Output the (X, Y) coordinate of the center of the cell containing the given text.  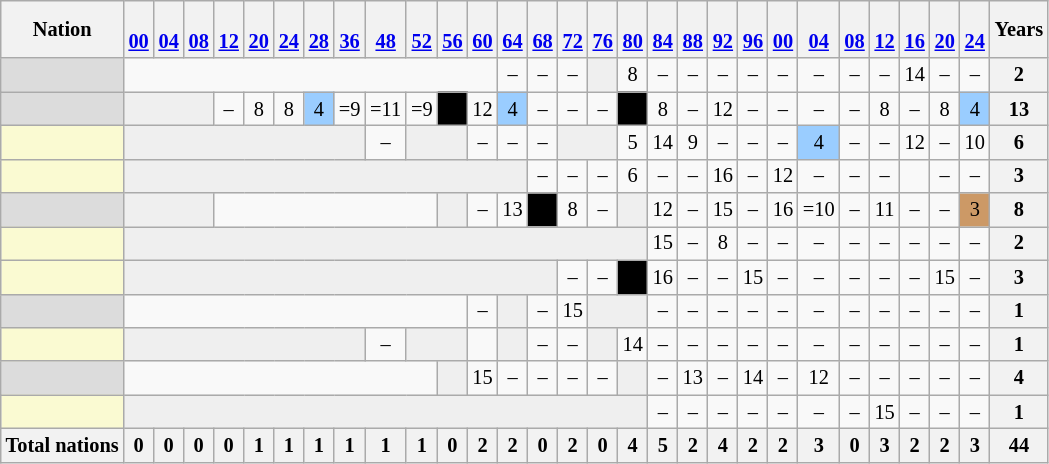
=10 (819, 210)
9 (693, 142)
Total nations (62, 445)
44 (1019, 445)
52 (422, 29)
68 (543, 29)
=11 (386, 109)
76 (603, 29)
28 (319, 29)
11 (885, 210)
88 (693, 29)
Years (1019, 29)
80 (633, 29)
60 (482, 29)
72 (573, 29)
64 (513, 29)
48 (386, 29)
10 (975, 142)
36 (350, 29)
56 (452, 29)
96 (753, 29)
Nation (62, 29)
92 (723, 29)
84 (663, 29)
